For the text-containing cell, return its midpoint in (x, y) coordinate format. 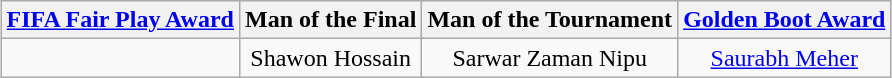
Sarwar Zaman Nipu (550, 58)
FIFA Fair Play Award (120, 20)
Man of the Tournament (550, 20)
Saurabh Meher (784, 58)
Golden Boot Award (784, 20)
Man of the Final (330, 20)
Shawon Hossain (330, 58)
